Pinpoint the cell where the given text exists, returning its [X, Y] midpoint coordinate. 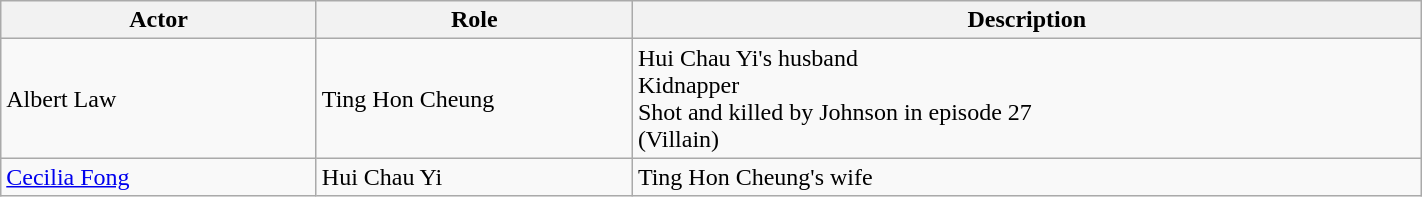
Cecilia Fong [159, 177]
Description [1026, 20]
Role [474, 20]
Ting Hon Cheung [474, 98]
Albert Law [159, 98]
Actor [159, 20]
Hui Chau Yi's husbandKidnapperShot and killed by Johnson in episode 27(Villain) [1026, 98]
Hui Chau Yi [474, 177]
Ting Hon Cheung's wife [1026, 177]
